Return (x, y) of the center of cell containing provided text 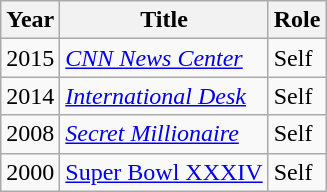
Super Bowl XXXIV (164, 172)
2015 (30, 58)
2014 (30, 96)
2000 (30, 172)
2008 (30, 134)
Title (164, 20)
Secret Millionaire (164, 134)
International Desk (164, 96)
CNN News Center (164, 58)
Year (30, 20)
Role (297, 20)
